Pinpoint the cell where the given text exists, returning its (x, y) midpoint coordinate. 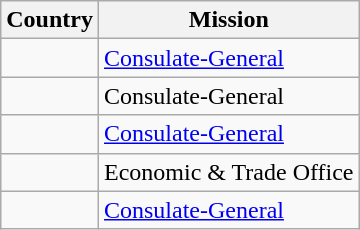
Economic & Trade Office (228, 172)
Mission (228, 20)
Country (50, 20)
